Determine the [X, Y] coordinate at the center of the cell enclosing the given text.  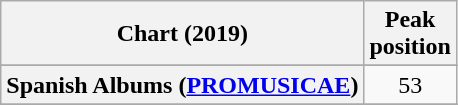
53 [410, 85]
Chart (2019) [182, 34]
Spanish Albums (PROMUSICAE) [182, 85]
Peakposition [410, 34]
